Find where the given text appears and provide that cell's center as [X, Y] coordinate. 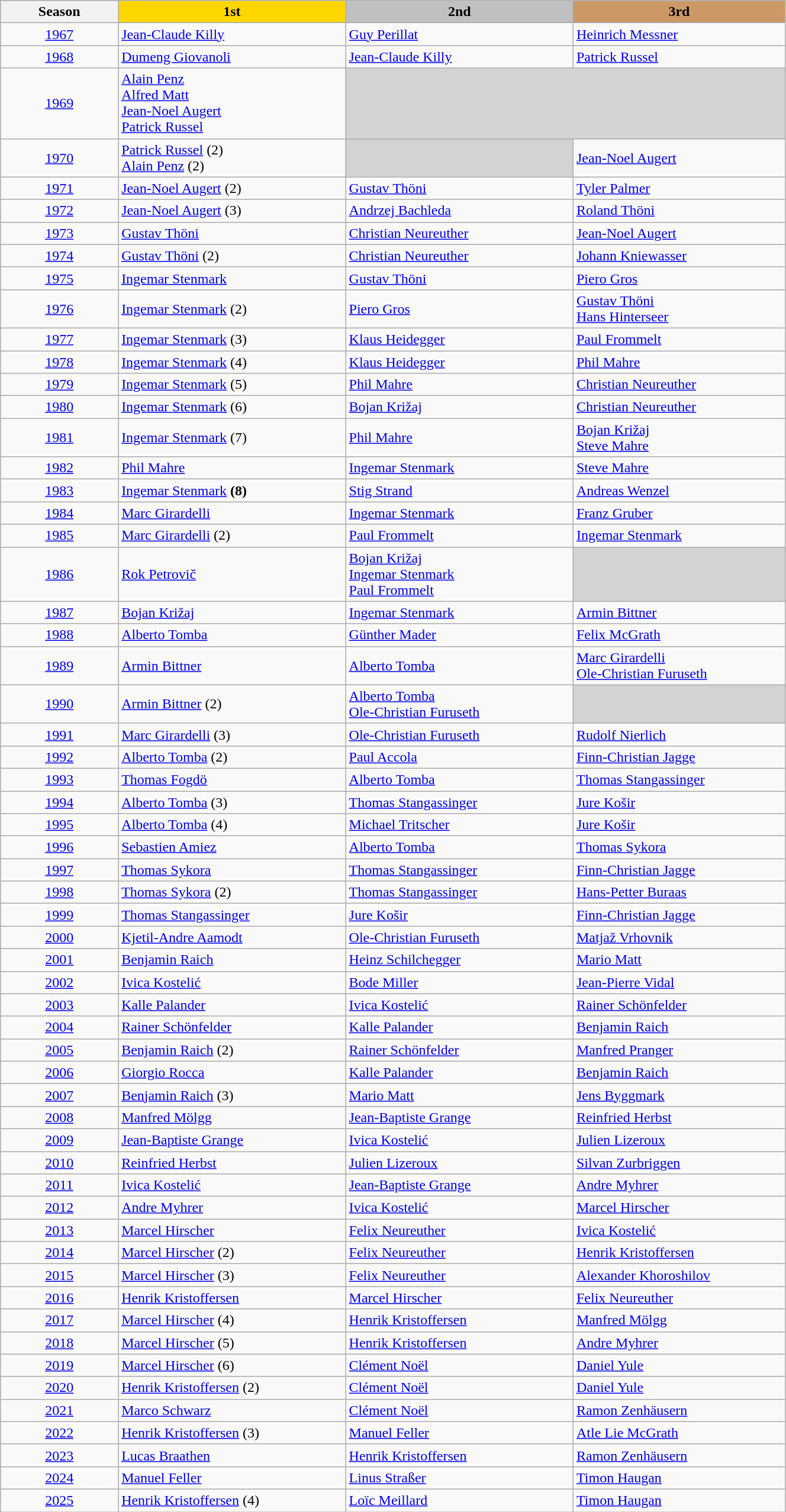
2017 [59, 1320]
Benjamin Raich (2) [232, 1050]
Alberto Tomba (3) [232, 802]
1967 [59, 34]
2006 [59, 1072]
Bode Miller [459, 982]
1974 [59, 256]
Loïc Meillard [459, 1500]
Paul Accola [459, 757]
1977 [59, 339]
Thomas Sykora (2) [232, 892]
1989 [59, 665]
Alexander Khoroshilov [679, 1275]
Benjamin Raich (3) [232, 1095]
1993 [59, 779]
1975 [59, 278]
1968 [59, 57]
1990 [59, 704]
Atle Lie McGrath [679, 1433]
Season [59, 12]
2012 [59, 1208]
Ingemar Stenmark (7) [232, 438]
1970 [59, 157]
1971 [59, 188]
Marc Girardelli (3) [232, 734]
Franz Gruber [679, 513]
Silvan Zurbriggen [679, 1163]
2023 [59, 1455]
2009 [59, 1140]
2022 [59, 1433]
2008 [59, 1117]
1997 [59, 870]
2004 [59, 1027]
1991 [59, 734]
2018 [59, 1343]
Ingemar Stenmark (4) [232, 362]
2014 [59, 1253]
1996 [59, 847]
Marc Girardelli [232, 513]
1978 [59, 362]
Andreas Wenzel [679, 491]
Henrik Kristoffersen (4) [232, 1500]
Jean-Pierre Vidal [679, 982]
Alberto Tomba Ole-Christian Furuseth [459, 704]
2nd [459, 12]
Gustav Thöni (2) [232, 256]
Günther Mader [459, 635]
Ingemar Stenmark (8) [232, 491]
1992 [59, 757]
Felix McGrath [679, 635]
1994 [59, 802]
2007 [59, 1095]
1998 [59, 892]
Michael Tritscher [459, 825]
1976 [59, 309]
Rudolf Nierlich [679, 734]
Patrick Russel (2) Alain Penz (2) [232, 157]
2013 [59, 1230]
Alberto Tomba (4) [232, 825]
Ingemar Stenmark (2) [232, 309]
2010 [59, 1163]
1982 [59, 468]
3rd [679, 12]
Henrik Kristoffersen (2) [232, 1388]
1969 [59, 103]
Ingemar Stenmark (6) [232, 407]
1973 [59, 233]
Armin Bittner (2) [232, 704]
1988 [59, 635]
Bojan Križaj Steve Mahre [679, 438]
2025 [59, 1500]
2000 [59, 937]
Marcel Hirscher (4) [232, 1320]
2021 [59, 1410]
1980 [59, 407]
2011 [59, 1185]
Steve Mahre [679, 468]
Matjaž Vrhovnik [679, 937]
1986 [59, 574]
1987 [59, 612]
1st [232, 12]
Alain Penz Alfred Matt Jean-Noel Augert Patrick Russel [232, 103]
Giorgio Rocca [232, 1072]
2015 [59, 1275]
1979 [59, 385]
Ingemar Stenmark (3) [232, 339]
Kjetil-Andre Aamodt [232, 937]
Hans-Petter Buraas [679, 892]
Marcel Hirscher (6) [232, 1365]
Alberto Tomba (2) [232, 757]
Marcel Hirscher (3) [232, 1275]
Patrick Russel [679, 57]
Jean-Noel Augert (2) [232, 188]
2002 [59, 982]
Lucas Braathen [232, 1455]
2019 [59, 1365]
Johann Kniewasser [679, 256]
2024 [59, 1478]
2003 [59, 1005]
Linus Straßer [459, 1478]
1984 [59, 513]
Bojan Križaj Ingemar Stenmark Paul Frommelt [459, 574]
Thomas Fogdö [232, 779]
Stig Strand [459, 491]
Marcel Hirscher (2) [232, 1253]
2001 [59, 960]
Tyler Palmer [679, 188]
1999 [59, 915]
Marc Girardelli (2) [232, 536]
2005 [59, 1050]
Andrzej Bachleda [459, 211]
Sebastien Amiez [232, 847]
Guy Perillat [459, 34]
1995 [59, 825]
Gustav Thöni Hans Hinterseer [679, 309]
Heinrich Messner [679, 34]
Marc Girardelli Ole-Christian Furuseth [679, 665]
1981 [59, 438]
Ingemar Stenmark (5) [232, 385]
Roland Thöni [679, 211]
Marco Schwarz [232, 1410]
Jens Byggmark [679, 1095]
Heinz Schilchegger [459, 960]
Marcel Hirscher (5) [232, 1343]
Henrik Kristoffersen (3) [232, 1433]
Manfred Pranger [679, 1050]
Dumeng Giovanoli [232, 57]
1985 [59, 536]
Jean-Noel Augert (3) [232, 211]
2016 [59, 1298]
1972 [59, 211]
2020 [59, 1388]
Rok Petrovič [232, 574]
1983 [59, 491]
